Detect which cell encompasses the target text, then output its [X, Y] center coordinate. 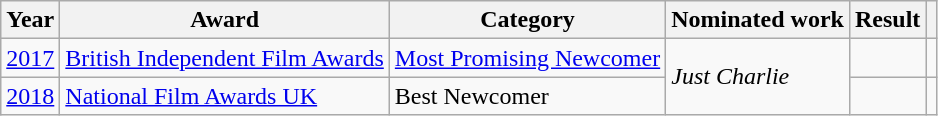
Award [225, 20]
2018 [30, 96]
Year [30, 20]
Best Newcomer [527, 96]
Just Charlie [758, 77]
Most Promising Newcomer [527, 58]
Nominated work [758, 20]
Category [527, 20]
National Film Awards UK [225, 96]
Result [887, 20]
2017 [30, 58]
British Independent Film Awards [225, 58]
